Provide the [x, y] coordinate of the cell's center where the given text is located.  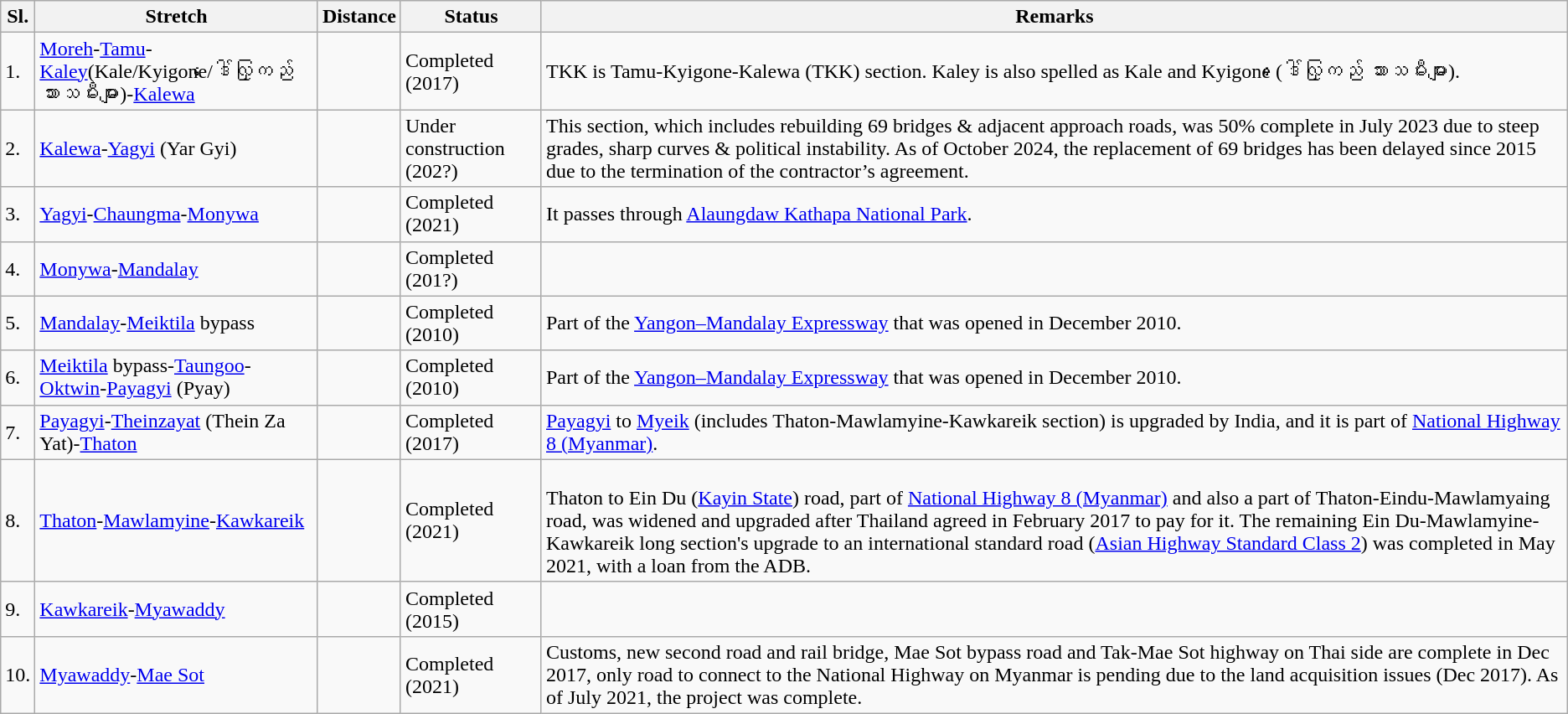
4. [18, 268]
9. [18, 608]
Moreh-Tamu-Kaley(Kale/Kyigone/ဒေါ်လှကြည် သားသမီးများ)-Kalewa [177, 71]
Completed (2015) [471, 608]
Mandalay-Meiktila bypass [177, 323]
Kalewa-Yagyi (Yar Gyi) [177, 148]
It passes through Alaungdaw Kathapa National Park. [1054, 215]
Monywa-Mandalay [177, 268]
8. [18, 520]
2. [18, 148]
1. [18, 71]
Under construction (202?) [471, 148]
Payagyi to Myeik (includes Thaton-Mawlamyine-Kawkareik section) is upgraded by India, and it is part of National Highway 8 (Myanmar). [1054, 432]
6. [18, 377]
TKK is Tamu-Kyigone-Kalewa (TKK) section. Kaley is also spelled as Kale and Kyigone (ဒေါ်လှကြည် သားသမီးများ). [1054, 71]
Meiktila bypass-Taungoo-Oktwin-Payagyi (Pyay) [177, 377]
Payagyi-Theinzayat (Thein Za Yat)-Thaton [177, 432]
Remarks [1054, 17]
Stretch [177, 17]
Completed (201?) [471, 268]
Yagyi-Chaungma-Monywa [177, 215]
Kawkareik-Myawaddy [177, 608]
7. [18, 432]
Myawaddy-Mae Sot [177, 675]
Sl. [18, 17]
3. [18, 215]
10. [18, 675]
Status [471, 17]
5. [18, 323]
Distance [358, 17]
Thaton-Mawlamyine-Kawkareik [177, 520]
